Detect which cell encompasses the target text, then output its [X, Y] center coordinate. 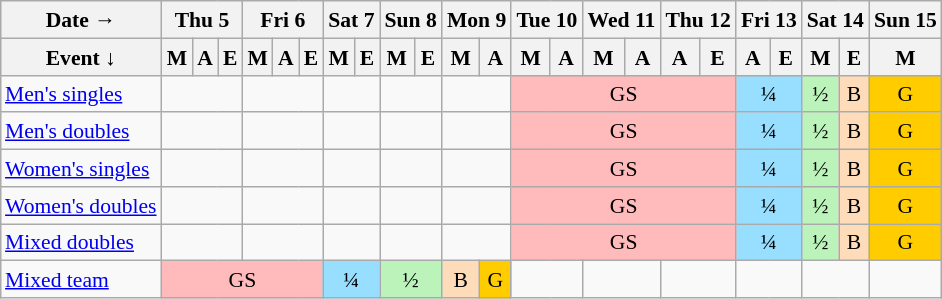
Sat 14 [836, 20]
Fri 6 [282, 20]
Mixed doubles [81, 242]
Sat 7 [351, 20]
Thu 12 [698, 20]
Event ↓ [81, 56]
Sun 8 [411, 20]
Thu 5 [202, 20]
Women's doubles [81, 204]
Sun 15 [906, 20]
Men's doubles [81, 130]
Men's singles [81, 94]
Women's singles [81, 168]
Tue 10 [546, 20]
Wed 11 [621, 20]
Fri 13 [769, 20]
Mon 9 [476, 20]
Date → [81, 20]
Mixed team [81, 280]
